Output the [x, y] coordinate of the center of the cell containing the given text.  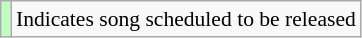
Indicates song scheduled to be released [186, 19]
